Provide the [x, y] coordinate of the cell's center where the given text is located.  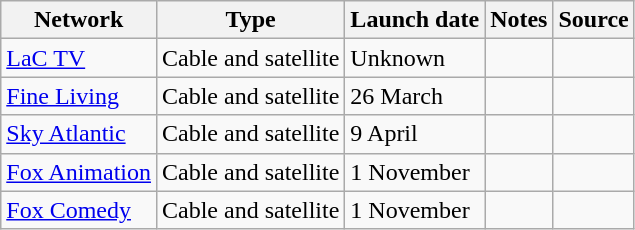
Notes [519, 20]
Fox Comedy [79, 210]
Network [79, 20]
Fine Living [79, 96]
9 April [415, 134]
LaC TV [79, 58]
Source [594, 20]
Sky Atlantic [79, 134]
26 March [415, 96]
Launch date [415, 20]
Fox Animation [79, 172]
Unknown [415, 58]
Type [250, 20]
